Return [X, Y] of the center of cell containing provided text 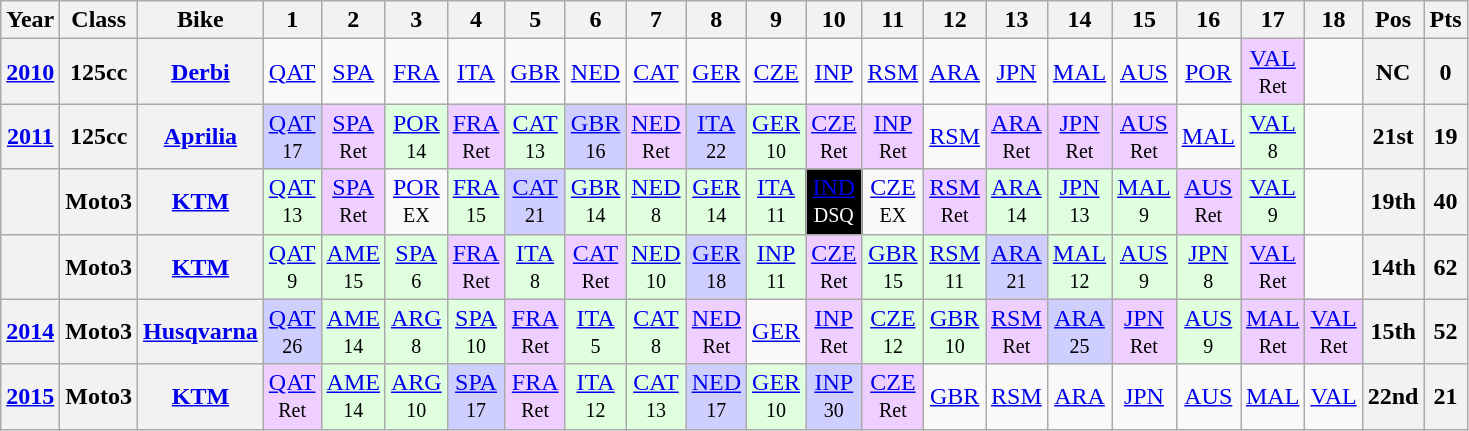
ITA11 [776, 202]
MALRet [1272, 332]
SPA [353, 72]
POR [1208, 72]
40 [1446, 202]
VAL [1334, 396]
NED [595, 72]
Aprilia [201, 136]
11 [893, 20]
RSM11 [955, 266]
INP [834, 72]
2010 [30, 72]
JPN8 [1208, 266]
GBR10 [955, 332]
ITA12 [595, 396]
FRA15 [476, 202]
ARA14 [1017, 202]
GER14 [716, 202]
ITA22 [716, 136]
21 [1446, 396]
6 [595, 20]
ARA25 [1079, 332]
SPA6 [416, 266]
ARG8 [416, 332]
1 [292, 20]
QAT13 [292, 202]
52 [1446, 332]
15 [1144, 20]
17 [1272, 20]
18 [1334, 20]
ARARet [1017, 136]
0 [1446, 72]
CAT21 [535, 202]
QAT [292, 72]
2015 [30, 396]
SPA10 [476, 332]
15th [1393, 332]
Derbi [201, 72]
INP11 [776, 266]
2 [353, 20]
VAL8 [1272, 136]
21st [1393, 136]
POREX [416, 202]
JPN13 [1079, 202]
Class [99, 20]
Bike [201, 20]
14th [1393, 266]
13 [1017, 20]
22nd [1393, 396]
19 [1446, 136]
NC [1393, 72]
NED17 [716, 396]
POR14 [416, 136]
Year [30, 20]
GBR16 [595, 136]
ITA5 [595, 332]
GBR15 [893, 266]
CAT [656, 72]
CATRet [595, 266]
MAL9 [1144, 202]
4 [476, 20]
Pts [1446, 20]
GER18 [716, 266]
ARA21 [1017, 266]
2011 [30, 136]
ITA8 [535, 266]
MAL12 [1079, 266]
NED8 [656, 202]
7 [656, 20]
SPA17 [476, 396]
NED10 [656, 266]
16 [1208, 20]
CAT8 [656, 332]
2014 [30, 332]
INDDSQ [834, 202]
ARG10 [416, 396]
CZE12 [893, 332]
INP30 [834, 396]
QAT9 [292, 266]
9 [776, 20]
GBR14 [595, 202]
62 [1446, 266]
Pos [1393, 20]
QAT26 [292, 332]
5 [535, 20]
QAT17 [292, 136]
FRA [416, 72]
QATRet [292, 396]
CZE [776, 72]
VAL9 [1272, 202]
10 [834, 20]
CZEEX [893, 202]
8 [716, 20]
ITA [476, 72]
Husqvarna [201, 332]
3 [416, 20]
14 [1079, 20]
19th [1393, 202]
12 [955, 20]
AME15 [353, 266]
